Identify which cell holds the provided text, then report its (x, y) central coordinate. 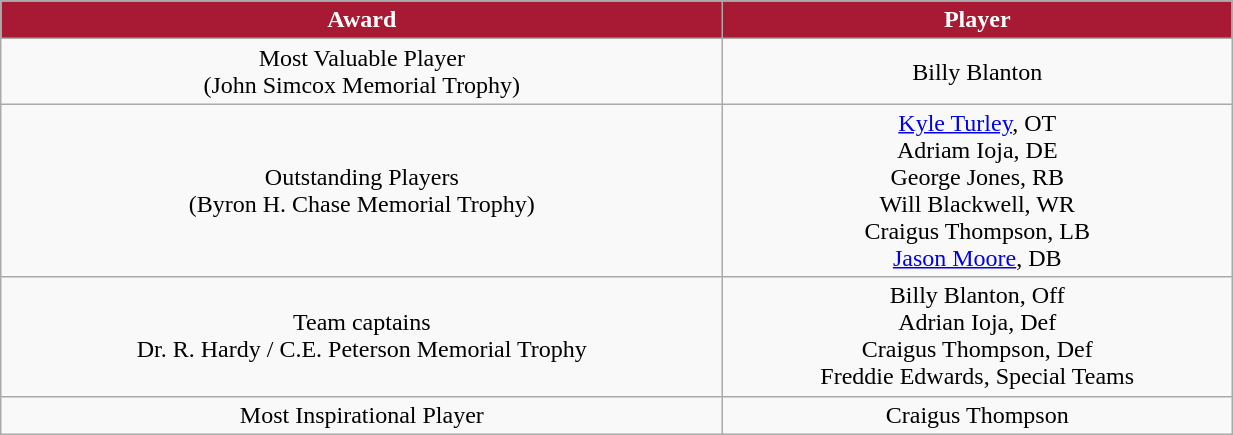
Craigus Thompson (978, 415)
Team captainsDr. R. Hardy / C.E. Peterson Memorial Trophy (362, 336)
Kyle Turley, OTAdriam Ioja, DEGeorge Jones, RBWill Blackwell, WRCraigus Thompson, LBJason Moore, DB (978, 190)
Billy Blanton (978, 72)
Billy Blanton, OffAdrian Ioja, DefCraigus Thompson, DefFreddie Edwards, Special Teams (978, 336)
Most Valuable Player(John Simcox Memorial Trophy) (362, 72)
Most Inspirational Player (362, 415)
Award (362, 20)
Outstanding Players(Byron H. Chase Memorial Trophy) (362, 190)
Player (978, 20)
